Output the (x, y) coordinate of the center of the cell containing the given text.  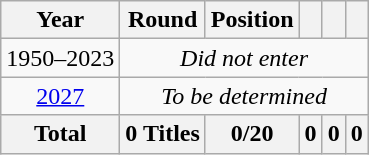
Total (60, 134)
0 Titles (163, 134)
Round (163, 20)
Did not enter (244, 58)
Year (60, 20)
To be determined (244, 96)
1950–2023 (60, 58)
0/20 (252, 134)
Position (252, 20)
2027 (60, 96)
